Return the [X, Y] coordinate for the center point of the cell that contains the specified text.  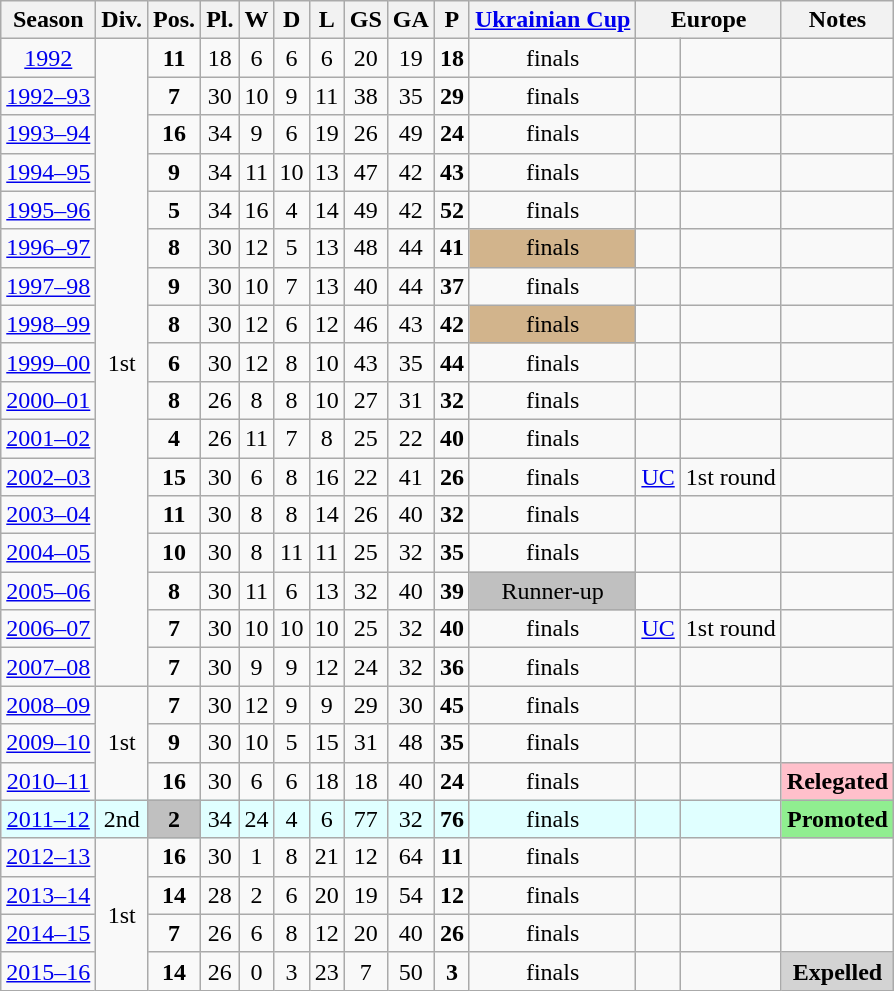
2001–02 [48, 438]
36 [452, 667]
77 [366, 819]
L [326, 20]
2002–03 [48, 477]
2nd [122, 819]
2007–08 [48, 667]
1998–99 [48, 324]
27 [366, 400]
38 [366, 96]
Notes [837, 20]
2003–04 [48, 515]
Promoted [837, 819]
2012–13 [48, 857]
Pos. [174, 20]
Europe [708, 20]
2008–09 [48, 705]
2011–12 [48, 819]
45 [452, 705]
47 [366, 172]
1996–97 [48, 248]
P [452, 20]
23 [326, 971]
0 [256, 971]
1999–00 [48, 362]
1992–93 [48, 96]
52 [452, 210]
2000–01 [48, 400]
2005–06 [48, 591]
2015–16 [48, 971]
28 [220, 895]
1992 [48, 58]
Season [48, 20]
2010–11 [48, 781]
Div. [122, 20]
1993–94 [48, 134]
64 [410, 857]
2009–10 [48, 743]
76 [452, 819]
D [292, 20]
1 [256, 857]
1995–96 [48, 210]
39 [452, 591]
W [256, 20]
50 [410, 971]
GS [366, 20]
Ukrainian Cup [552, 20]
21 [326, 857]
Expelled [837, 971]
2013–14 [48, 895]
2006–07 [48, 629]
Runner-up [552, 591]
1997–98 [48, 286]
1994–95 [48, 172]
GA [410, 20]
2004–05 [48, 553]
Relegated [837, 781]
54 [410, 895]
37 [452, 286]
46 [366, 324]
Pl. [220, 20]
2014–15 [48, 933]
